Scan for the cell matching the given text and deliver its (X, Y) coordinate at center. 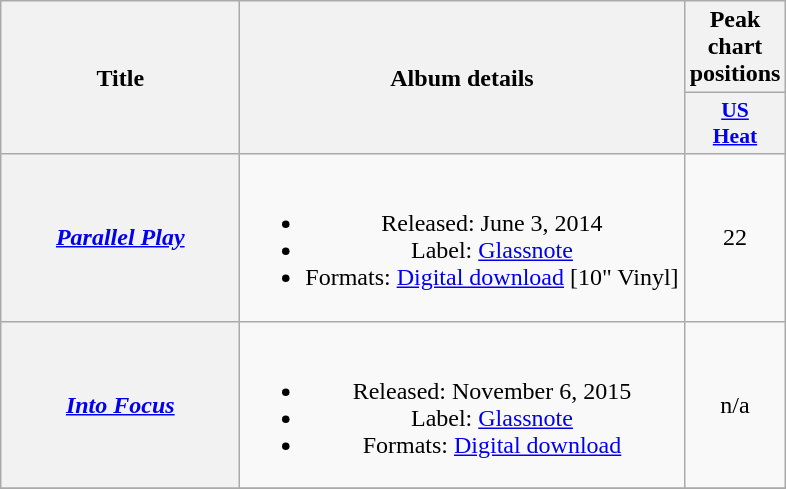
Released: November 6, 2015Label: GlassnoteFormats: Digital download (462, 404)
Released: June 3, 2014Label: GlassnoteFormats: Digital download [10" Vinyl] (462, 238)
USHeat (735, 124)
22 (735, 238)
Album details (462, 78)
Peak chart positions (735, 47)
n/a (735, 404)
Into Focus (120, 404)
Parallel Play (120, 238)
Title (120, 78)
